Extract the (x, y) coordinate from the center of the cell holding the provided text.  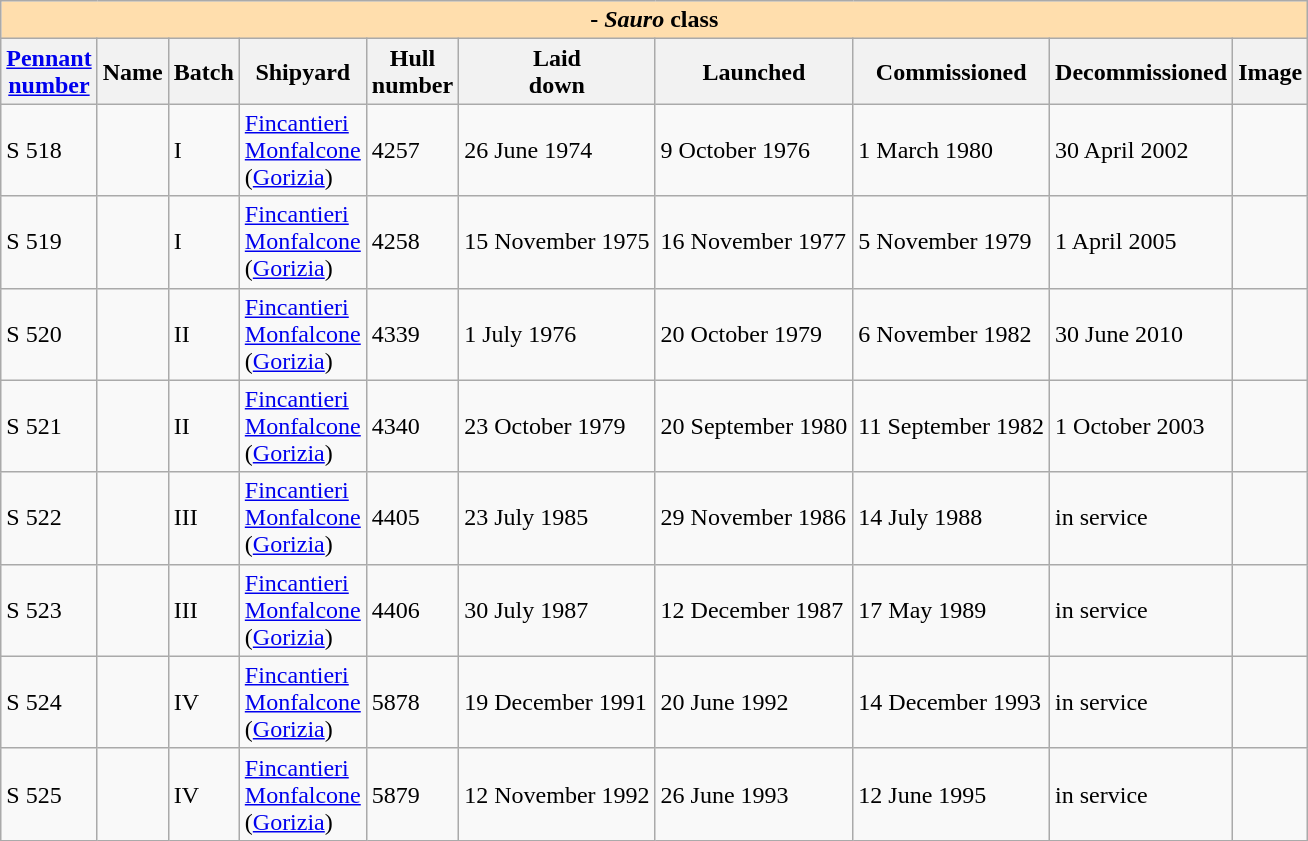
1 July 1976 (557, 334)
30 July 1987 (557, 610)
30 April 2002 (1142, 150)
30 June 2010 (1142, 334)
20 June 1992 (754, 702)
14 July 1988 (952, 518)
S 525 (49, 794)
29 November 1986 (754, 518)
12 June 1995 (952, 794)
- Sauro class (654, 20)
4405 (412, 518)
Shipyard (302, 72)
5878 (412, 702)
Image (1270, 72)
6 November 1982 (952, 334)
14 December 1993 (952, 702)
15 November 1975 (557, 242)
20 September 1980 (754, 426)
1 March 1980 (952, 150)
19 December 1991 (557, 702)
1 October 2003 (1142, 426)
S 519 (49, 242)
S 521 (49, 426)
1 April 2005 (1142, 242)
12 December 1987 (754, 610)
Pennantnumber (49, 72)
4406 (412, 610)
Hullnumber (412, 72)
26 June 1993 (754, 794)
26 June 1974 (557, 150)
4339 (412, 334)
Launched (754, 72)
Laiddown (557, 72)
9 October 1976 (754, 150)
5879 (412, 794)
12 November 1992 (557, 794)
Commissioned (952, 72)
Batch (204, 72)
Decommissioned (1142, 72)
16 November 1977 (754, 242)
5 November 1979 (952, 242)
4257 (412, 150)
S 520 (49, 334)
11 September 1982 (952, 426)
4340 (412, 426)
4258 (412, 242)
S 518 (49, 150)
23 July 1985 (557, 518)
23 October 1979 (557, 426)
20 October 1979 (754, 334)
S 524 (49, 702)
17 May 1989 (952, 610)
S 522 (49, 518)
Name (132, 72)
S 523 (49, 610)
